Pinpoint the cell where the given text exists, returning its [X, Y] midpoint coordinate. 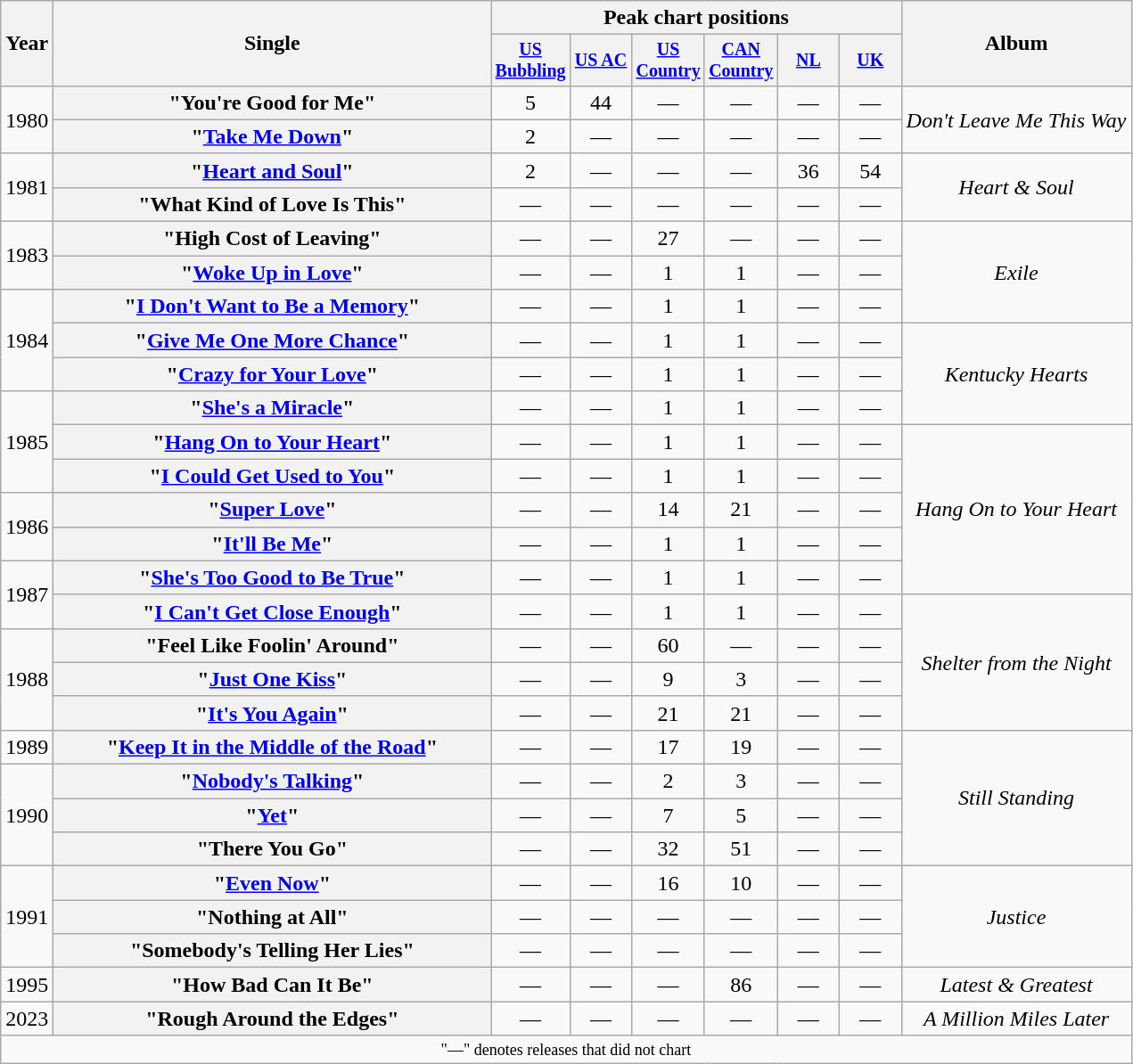
US Bubbling [530, 61]
"Yet" [273, 815]
Peak chart positions [696, 18]
Album [1016, 44]
"I Don't Want to Be a Memory" [273, 307]
1983 [27, 256]
"—" denotes releases that did not chart [566, 1050]
Latest & Greatest [1016, 985]
"Hang On to Your Heart" [273, 442]
10 [741, 883]
"Heart and Soul" [273, 170]
60 [669, 645]
14 [669, 510]
UK [870, 61]
"Rough Around the Edges" [273, 1019]
Exile [1016, 273]
1986 [27, 527]
Hang On to Your Heart [1016, 510]
19 [741, 747]
16 [669, 883]
"Super Love" [273, 510]
27 [669, 239]
US AC [601, 61]
"It'll Be Me" [273, 544]
Year [27, 44]
"Give Me One More Chance" [273, 340]
44 [601, 102]
86 [741, 985]
1991 [27, 917]
9 [669, 679]
NL [808, 61]
A Million Miles Later [1016, 1019]
54 [870, 170]
1988 [27, 679]
Don't Leave Me This Way [1016, 119]
"Woke Up in Love" [273, 273]
17 [669, 747]
"High Cost of Leaving" [273, 239]
"Nothing at All" [273, 917]
Still Standing [1016, 798]
"It's You Again" [273, 713]
"What Kind of Love Is This" [273, 204]
"Just One Kiss" [273, 679]
"I Can't Get Close Enough" [273, 611]
Single [273, 44]
"There You Go" [273, 849]
"She's a Miracle" [273, 408]
1984 [27, 340]
US Country [669, 61]
1987 [27, 594]
1989 [27, 747]
"You're Good for Me" [273, 102]
Shelter from the Night [1016, 662]
CAN Country [741, 61]
"Nobody's Talking" [273, 782]
Justice [1016, 917]
"Somebody's Telling Her Lies" [273, 951]
"Even Now" [273, 883]
1995 [27, 985]
Heart & Soul [1016, 187]
"Take Me Down" [273, 136]
1980 [27, 119]
2023 [27, 1019]
Kentucky Hearts [1016, 374]
"I Could Get Used to You" [273, 476]
"She's Too Good to Be True" [273, 577]
"How Bad Can It Be" [273, 985]
36 [808, 170]
"Crazy for Your Love" [273, 374]
32 [669, 849]
"Keep It in the Middle of the Road" [273, 747]
7 [669, 815]
"Feel Like Foolin' Around" [273, 645]
1990 [27, 815]
51 [741, 849]
1985 [27, 442]
1981 [27, 187]
